Pinpoint the cell where the given text exists, returning its [x, y] midpoint coordinate. 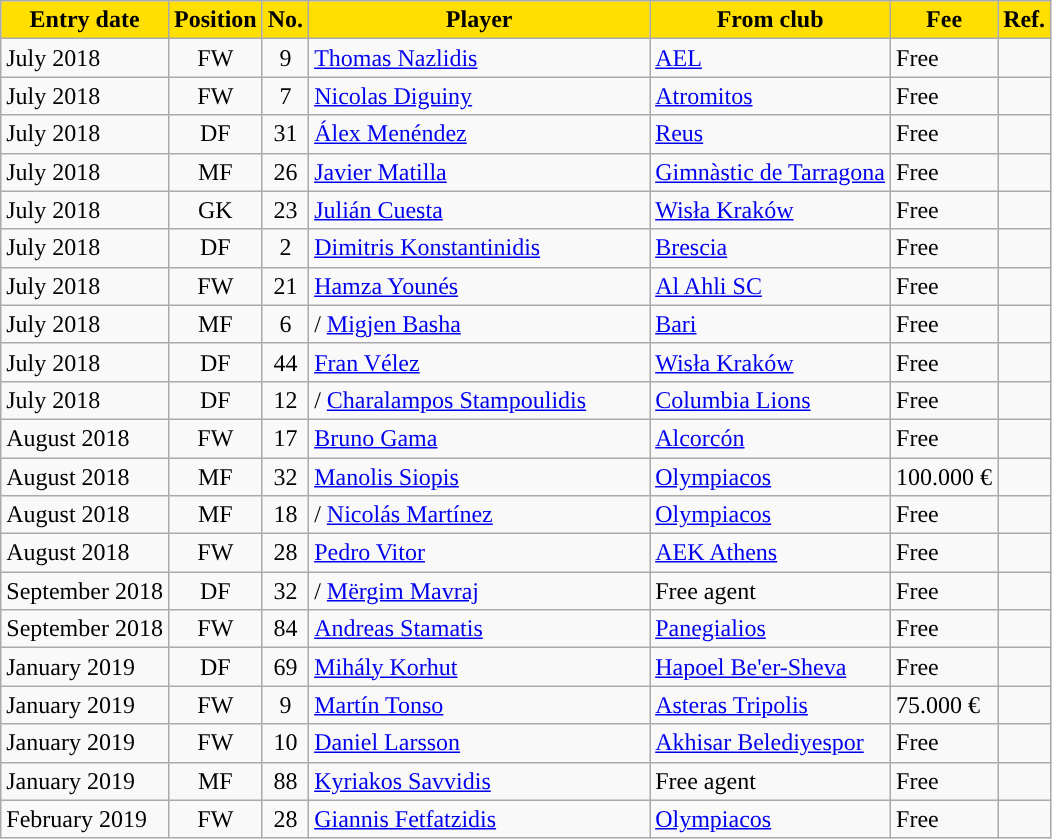
Panegialios [770, 629]
Martín Tonso [480, 705]
6 [285, 324]
Javier Matilla [480, 172]
Giannis Fetfatzidis [480, 819]
18 [285, 515]
84 [285, 629]
Julián Cuesta [480, 210]
44 [285, 362]
88 [285, 781]
23 [285, 210]
/ Nicolás Martínez [480, 515]
2 [285, 248]
Hamza Younés [480, 286]
Thomas Nazlidis [480, 58]
/ Charalampos Stampoulidis [480, 400]
10 [285, 743]
Brescia [770, 248]
No. [285, 20]
75.000 € [944, 705]
Reus [770, 134]
Pedro Vitor [480, 553]
Alcorcón [770, 438]
AEL [770, 58]
/ Mërgim Mavraj [480, 591]
Entry date [85, 20]
Player [480, 20]
26 [285, 172]
Daniel Larsson [480, 743]
Asteras Tripolis [770, 705]
AEK Athens [770, 553]
Bruno Gama [480, 438]
31 [285, 134]
Mihály Korhut [480, 667]
Kyriakos Savvidis [480, 781]
21 [285, 286]
Manolis Siopis [480, 477]
Al Ahli SC [770, 286]
Atromitos [770, 96]
Hapoel Be'er-Sheva [770, 667]
Dimitris Konstantinidis [480, 248]
Álex Menéndez [480, 134]
GK [215, 210]
Fran Vélez [480, 362]
12 [285, 400]
Andreas Stamatis [480, 629]
Ref. [1024, 20]
From club [770, 20]
100.000 € [944, 477]
Columbia Lions [770, 400]
7 [285, 96]
17 [285, 438]
/ Migjen Basha [480, 324]
Bari [770, 324]
Gimnàstic de Tarragona [770, 172]
Akhisar Belediyespor [770, 743]
Nicolas Diguiny [480, 96]
Fee [944, 20]
February 2019 [85, 819]
69 [285, 667]
Position [215, 20]
